From the cell containing the given text, extract its center point as (x, y) coordinate. 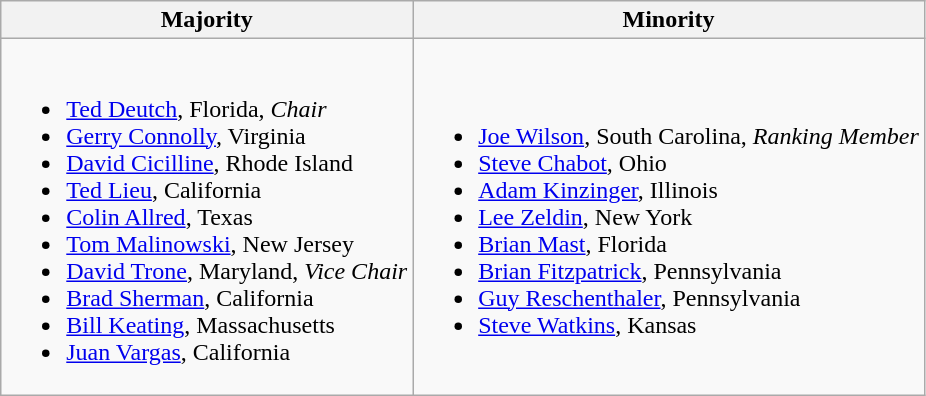
Majority (207, 20)
Minority (669, 20)
